Output the [x, y] coordinate of the center of the cell containing the given text.  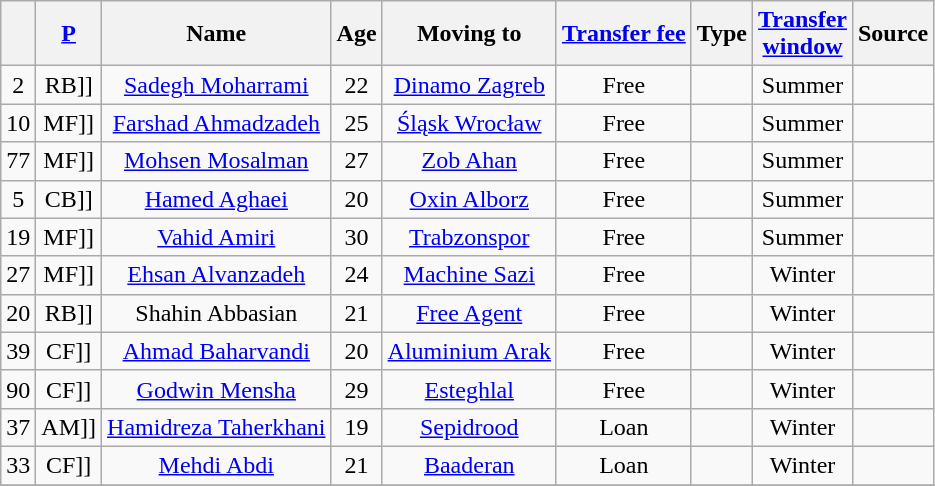
Type [722, 34]
Zob Ahan [469, 161]
Ahmad Baharvandi [217, 351]
AM]] [69, 427]
30 [356, 237]
Free Agent [469, 313]
Farshad Ahmadzadeh [217, 123]
24 [356, 275]
77 [18, 161]
Source [892, 34]
Mehdi Abdi [217, 465]
CB]] [69, 199]
Godwin Mensha [217, 389]
90 [18, 389]
Dinamo Zagreb [469, 85]
Śląsk Wrocław [469, 123]
10 [18, 123]
Transferwindow [803, 34]
Ehsan Alvanzadeh [217, 275]
Moving to [469, 34]
Transfer fee [624, 34]
Vahid Amiri [217, 237]
33 [18, 465]
Name [217, 34]
P [69, 34]
Sepidrood [469, 427]
Oxin Alborz [469, 199]
2 [18, 85]
Hamed Aghaei [217, 199]
Mohsen Mosalman [217, 161]
Esteghlal [469, 389]
Hamidreza Taherkhani [217, 427]
25 [356, 123]
Shahin Abbasian [217, 313]
Machine Sazi [469, 275]
Aluminium Arak [469, 351]
37 [18, 427]
Trabzonspor [469, 237]
Sadegh Moharrami [217, 85]
39 [18, 351]
29 [356, 389]
Baaderan [469, 465]
Age [356, 34]
5 [18, 199]
22 [356, 85]
